Locate the cell with the specified text and output its (x, y) center coordinate. 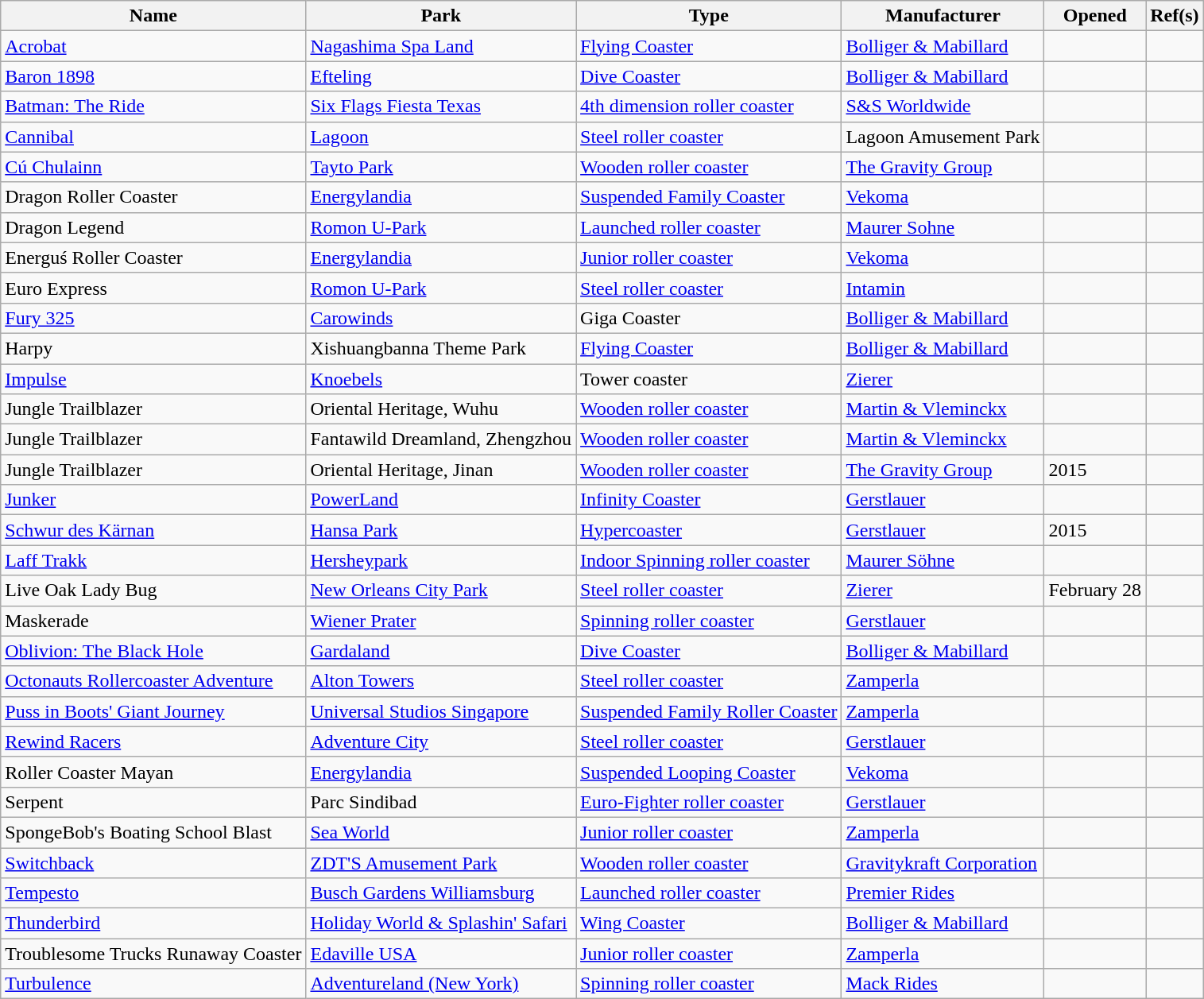
Maurer Söhne (943, 560)
Intamin (943, 288)
Alton Towers (441, 681)
Efteling (441, 76)
4th dimension roller coaster (709, 106)
New Orleans City Park (441, 590)
Infinity Coaster (709, 500)
Premier Rides (943, 893)
February 28 (1095, 590)
Lagoon (441, 137)
Universal Studios Singapore (441, 711)
Wing Coaster (709, 923)
Name (153, 16)
Opened (1095, 16)
Gardaland (441, 651)
Indoor Spinning roller coaster (709, 560)
Manufacturer (943, 16)
ZDT'S Amusement Park (441, 862)
Gravitykraft Corporation (943, 862)
Parc Sindibad (441, 802)
Oblivion: The Black Hole (153, 651)
Dragon Legend (153, 227)
Schwur des Kärnan (153, 530)
Maskerade (153, 621)
Knoebels (441, 379)
Tayto Park (441, 167)
Tempesto (153, 893)
Switchback (153, 862)
Suspended Family Coaster (709, 197)
S&S Worldwide (943, 106)
Baron 1898 (153, 76)
Adventure City (441, 742)
Park (441, 16)
Troublesome Trucks Runaway Coaster (153, 954)
Acrobat (153, 46)
Six Flags Fiesta Texas (441, 106)
Adventureland (New York) (441, 984)
PowerLand (441, 500)
Holiday World & Splashin' Safari (441, 923)
Maurer Sohne (943, 227)
Carowinds (441, 318)
Cannibal (153, 137)
Fury 325 (153, 318)
Oriental Heritage, Jinan (441, 470)
Batman: The Ride (153, 106)
Euro Express (153, 288)
Suspended Looping Coaster (709, 772)
Mack Rides (943, 984)
Hersheypark (441, 560)
Nagashima Spa Land (441, 46)
Oriental Heritage, Wuhu (441, 409)
Rewind Racers (153, 742)
Giga Coaster (709, 318)
Suspended Family Roller Coaster (709, 711)
Euro-Fighter roller coaster (709, 802)
Puss in Boots' Giant Journey (153, 711)
Edaville USA (441, 954)
Junker (153, 500)
Wiener Prater (441, 621)
Hypercoaster (709, 530)
Lagoon Amusement Park (943, 137)
Hansa Park (441, 530)
Thunderbird (153, 923)
Dragon Roller Coaster (153, 197)
Type (709, 16)
Sea World (441, 832)
Busch Gardens Williamsburg (441, 893)
Laff Trakk (153, 560)
Harpy (153, 348)
SpongeBob's Boating School Blast (153, 832)
Xishuangbanna Theme Park (441, 348)
Octonauts Rollercoaster Adventure (153, 681)
Serpent (153, 802)
Roller Coaster Mayan (153, 772)
Fantawild Dreamland, Zhengzhou (441, 439)
Cú Chulainn (153, 167)
Ref(s) (1175, 16)
Energuś Roller Coaster (153, 257)
Turbulence (153, 984)
Tower coaster (709, 379)
Live Oak Lady Bug (153, 590)
Impulse (153, 379)
